Output the [x, y] coordinate of the center of the cell containing the given text.  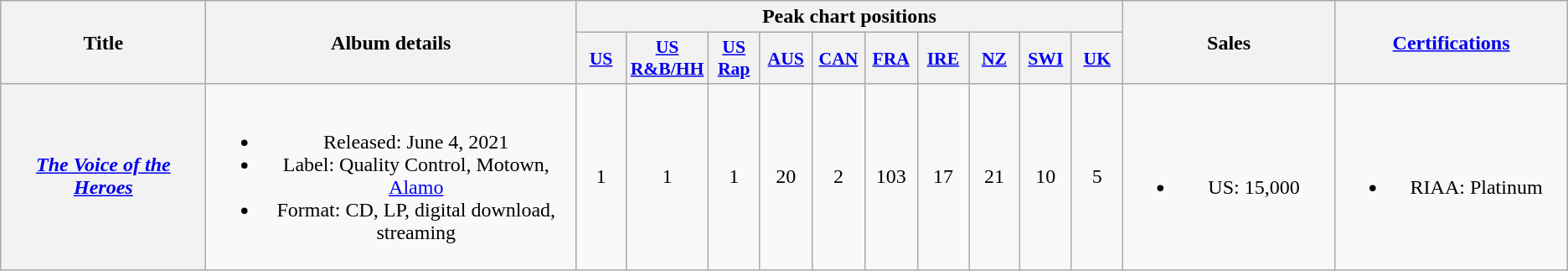
CAN [838, 59]
US [601, 59]
USR&B/HH [668, 59]
Sales [1229, 42]
Certifications [1451, 42]
AUS [786, 59]
UK [1097, 59]
The Voice of the Heroes [104, 176]
2 [838, 176]
5 [1097, 176]
SWI [1045, 59]
Album details [391, 42]
17 [943, 176]
Released: June 4, 2021Label: Quality Control, Motown, AlamoFormat: CD, LP, digital download, streaming [391, 176]
10 [1045, 176]
NZ [994, 59]
21 [994, 176]
103 [891, 176]
Peak chart positions [849, 17]
IRE [943, 59]
RIAA: Platinum [1451, 176]
Title [104, 42]
USRap [734, 59]
20 [786, 176]
FRA [891, 59]
US: 15,000 [1229, 176]
